Return [X, Y] of the center of cell containing provided text 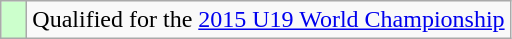
Qualified for the 2015 U19 World Championship [268, 20]
